Capture the cell that displays the provided text and extract its (x, y) central coordinate. 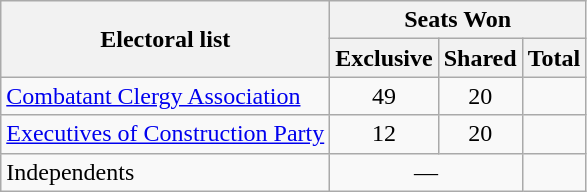
49 (384, 96)
Combatant Clergy Association (166, 96)
Seats Won (458, 20)
Total (554, 58)
12 (384, 134)
— (426, 172)
Shared (480, 58)
Exclusive (384, 58)
Independents (166, 172)
Executives of Construction Party (166, 134)
Electoral list (166, 39)
